Find where the given text appears and provide that cell's center as (x, y) coordinate. 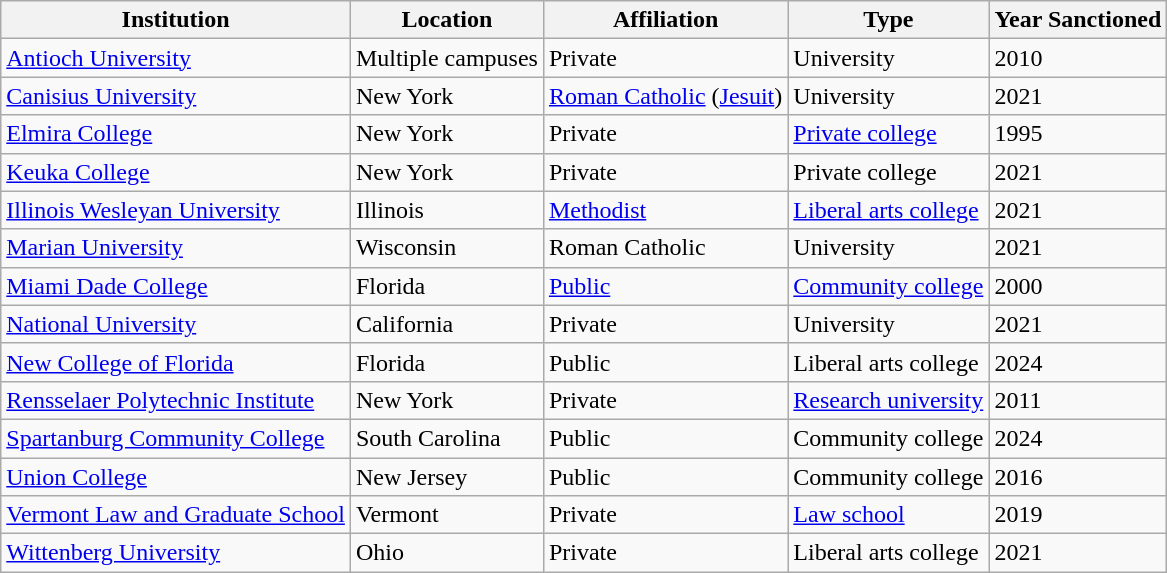
2011 (1078, 400)
Institution (176, 20)
Research university (888, 400)
2010 (1078, 58)
Elmira College (176, 134)
Wittenberg University (176, 553)
Affiliation (665, 20)
Methodist (665, 210)
Type (888, 20)
1995 (1078, 134)
Union College (176, 477)
New College of Florida (176, 362)
Year Sanctioned (1078, 20)
Wisconsin (446, 248)
Illinois Wesleyan University (176, 210)
2016 (1078, 477)
Miami Dade College (176, 286)
New Jersey (446, 477)
Multiple campuses (446, 58)
Vermont (446, 515)
Keuka College (176, 172)
2019 (1078, 515)
Illinois (446, 210)
South Carolina (446, 438)
Vermont Law and Graduate School (176, 515)
Canisius University (176, 96)
Spartanburg Community College (176, 438)
National University (176, 324)
Ohio (446, 553)
Roman Catholic (Jesuit) (665, 96)
Rensselaer Polytechnic Institute (176, 400)
Antioch University (176, 58)
Location (446, 20)
Marian University (176, 248)
Roman Catholic (665, 248)
2000 (1078, 286)
California (446, 324)
Law school (888, 515)
